Scan for the cell matching the given text and deliver its (X, Y) coordinate at center. 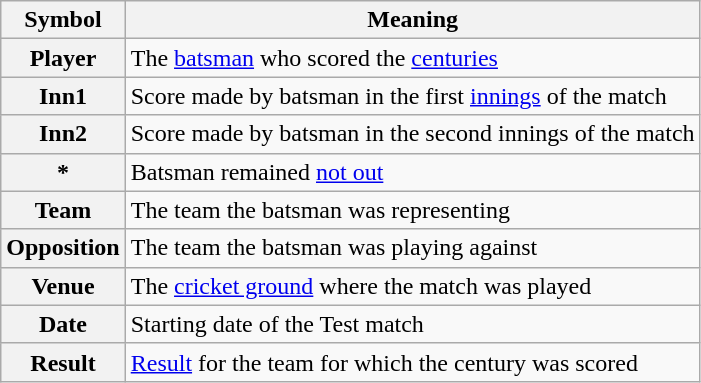
The cricket ground where the match was played (412, 286)
Meaning (412, 20)
Opposition (63, 248)
Symbol (63, 20)
* (63, 172)
Batsman remained not out (412, 172)
Inn2 (63, 134)
Score made by batsman in the first innings of the match (412, 96)
Result for the team for which the century was scored (412, 362)
Inn1 (63, 96)
Player (63, 58)
The team the batsman was representing (412, 210)
Venue (63, 286)
Score made by batsman in the second innings of the match (412, 134)
Result (63, 362)
The team the batsman was playing against (412, 248)
Team (63, 210)
Starting date of the Test match (412, 324)
Date (63, 324)
The batsman who scored the centuries (412, 58)
